Identify which cell holds the provided text, then report its [X, Y] central coordinate. 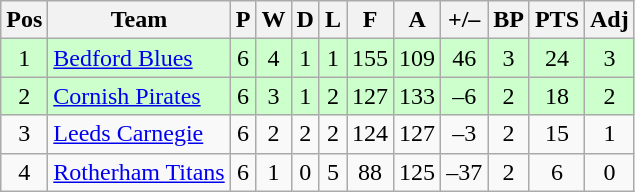
Adj [610, 20]
BP [509, 20]
P [243, 20]
–3 [464, 134]
155 [370, 58]
Team [139, 20]
Bedford Blues [139, 58]
–6 [464, 96]
46 [464, 58]
18 [556, 96]
24 [556, 58]
125 [418, 172]
Leeds Carnegie [139, 134]
–37 [464, 172]
D [305, 20]
109 [418, 58]
F [370, 20]
Cornish Pirates [139, 96]
Rotherham Titans [139, 172]
Pos [24, 20]
W [274, 20]
124 [370, 134]
A [418, 20]
133 [418, 96]
88 [370, 172]
5 [332, 172]
15 [556, 134]
+/– [464, 20]
L [332, 20]
PTS [556, 20]
